Return (x, y) of the center of cell containing provided text 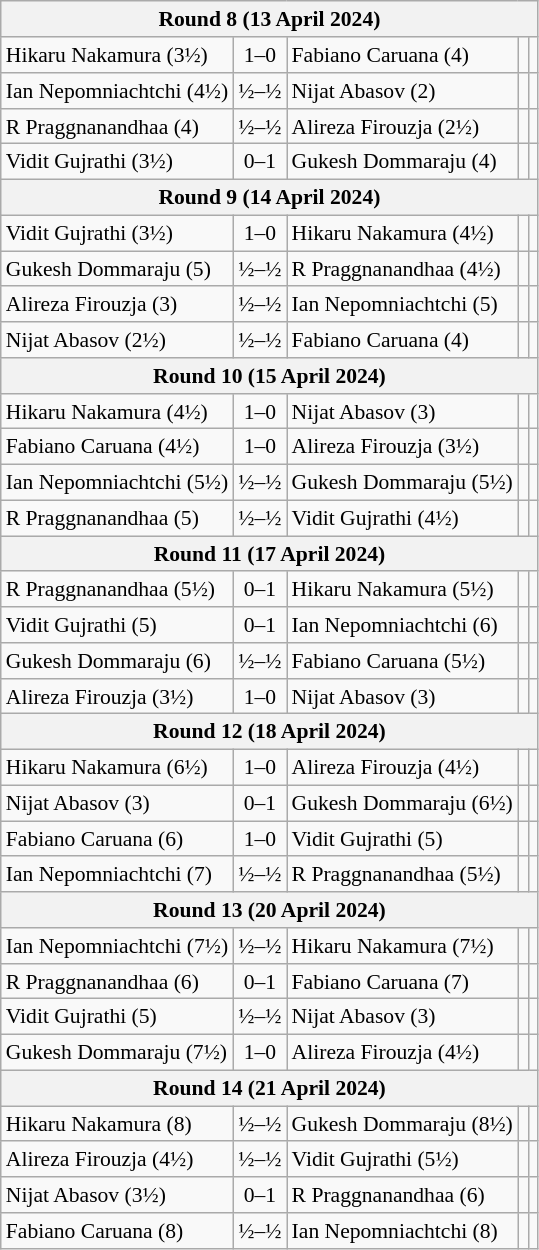
Ian Nepomniachtchi (5½) (117, 482)
Hikaru Nakamura (6½) (117, 767)
Vidit Gujrathi (5½) (402, 1159)
Ian Nepomniachtchi (4½) (117, 91)
Ian Nepomniachtchi (7) (117, 874)
Fabiano Caruana (7) (402, 981)
Hikaru Nakamura (5½) (402, 589)
Nijat Abasov (3½) (117, 1195)
Round 9 (14 April 2024) (270, 197)
R Praggnanandhaa (4½) (402, 269)
Hikaru Nakamura (7½) (402, 946)
Round 14 (21 April 2024) (270, 1088)
Nijat Abasov (2) (402, 91)
Gukesh Dommaraju (5½) (402, 482)
Gukesh Dommaraju (8½) (402, 1124)
Nijat Abasov (2½) (117, 340)
Hikaru Nakamura (8) (117, 1124)
Vidit Gujrathi (4½) (402, 518)
R Praggnanandhaa (4) (117, 126)
Fabiano Caruana (4½) (117, 447)
Gukesh Dommaraju (6) (117, 661)
Alireza Firouzja (2½) (402, 126)
Hikaru Nakamura (3½) (117, 55)
Gukesh Dommaraju (4) (402, 162)
Round 8 (13 April 2024) (270, 19)
Fabiano Caruana (8) (117, 1231)
Fabiano Caruana (5½) (402, 661)
Gukesh Dommaraju (7½) (117, 1052)
Round 11 (17 April 2024) (270, 554)
Round 10 (15 April 2024) (270, 376)
Gukesh Dommaraju (6½) (402, 803)
Fabiano Caruana (6) (117, 839)
Ian Nepomniachtchi (7½) (117, 946)
Round 12 (18 April 2024) (270, 732)
Alireza Firouzja (3) (117, 304)
Round 13 (20 April 2024) (270, 910)
Ian Nepomniachtchi (6) (402, 625)
Ian Nepomniachtchi (5) (402, 304)
R Praggnanandhaa (5) (117, 518)
Gukesh Dommaraju (5) (117, 269)
Ian Nepomniachtchi (8) (402, 1231)
